Return (x, y) of the center of cell containing provided text 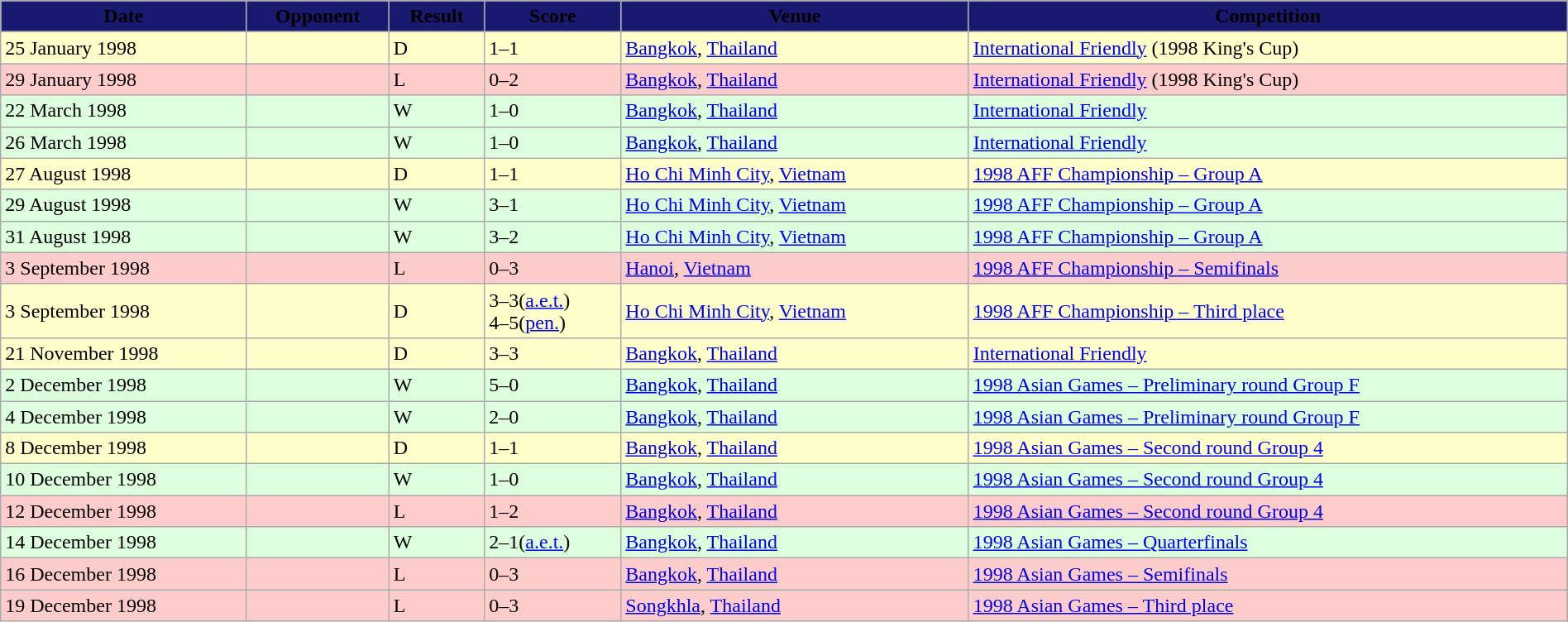
25 January 1998 (124, 48)
3–3 (552, 353)
14 December 1998 (124, 543)
1998 Asian Games – Quarterfinals (1268, 543)
1–2 (552, 511)
1998 AFF Championship – Semifinals (1268, 268)
Competition (1268, 17)
8 December 1998 (124, 448)
27 August 1998 (124, 174)
2 December 1998 (124, 385)
Date (124, 17)
3–1 (552, 205)
2–1(a.e.t.) (552, 543)
Venue (795, 17)
3–2 (552, 237)
31 August 1998 (124, 237)
0–2 (552, 79)
16 December 1998 (124, 574)
Result (437, 17)
Opponent (318, 17)
10 December 1998 (124, 480)
29 August 1998 (124, 205)
Score (552, 17)
21 November 1998 (124, 353)
5–0 (552, 385)
3–3(a.e.t.)4–5(pen.) (552, 311)
19 December 1998 (124, 605)
Songkhla, Thailand (795, 605)
1998 AFF Championship – Third place (1268, 311)
1998 Asian Games – Third place (1268, 605)
Hanoi, Vietnam (795, 268)
29 January 1998 (124, 79)
12 December 1998 (124, 511)
22 March 1998 (124, 111)
4 December 1998 (124, 416)
26 March 1998 (124, 142)
1998 Asian Games – Semifinals (1268, 574)
2–0 (552, 416)
